Provide the [X, Y] coordinate of the cell's center where the given text is located.  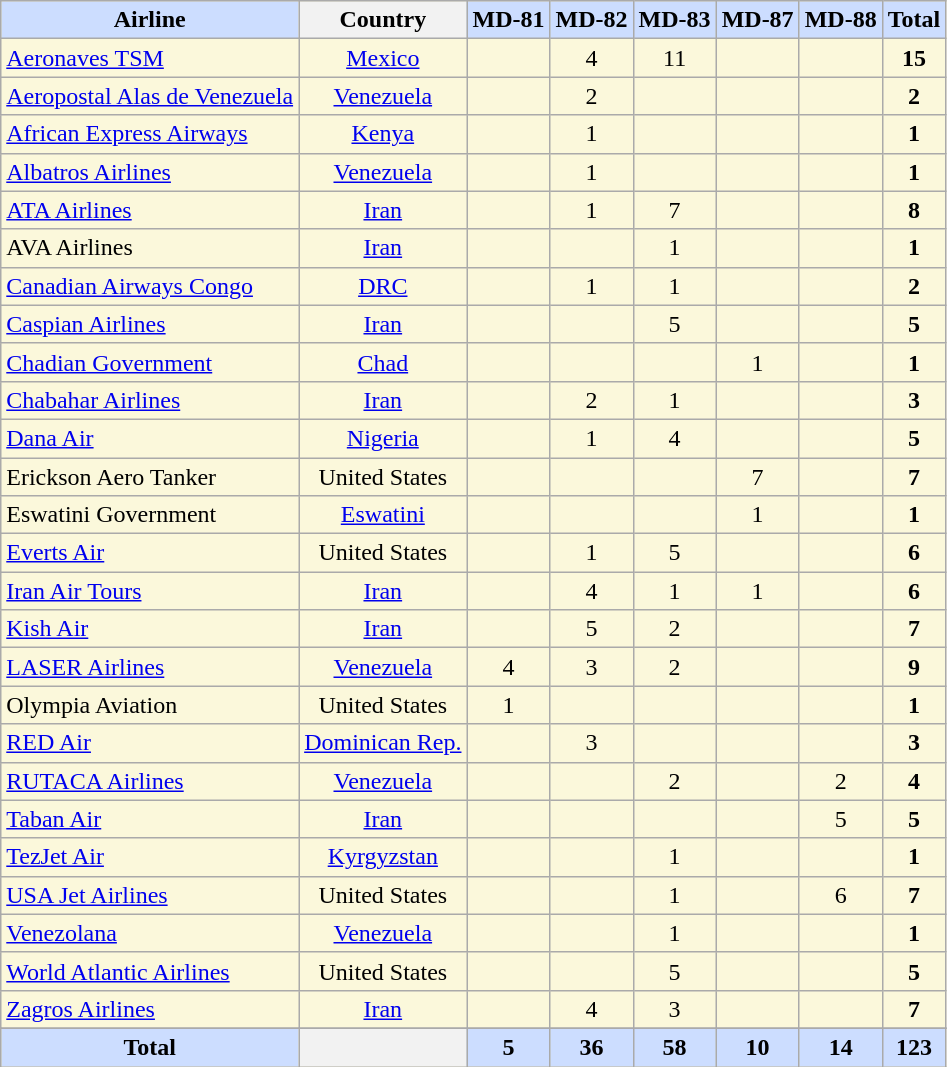
Country [383, 20]
MD-81 [508, 20]
Kenya [383, 134]
TezJet Air [150, 857]
MD-83 [674, 20]
AVA Airlines [150, 248]
Iran Air Tours [150, 591]
Taban Air [150, 819]
9 [914, 667]
Olympia Aviation [150, 705]
58 [674, 1047]
14 [840, 1047]
LASER Airlines [150, 667]
Canadian Airways Congo [150, 286]
Venezolana [150, 933]
Eswatini [383, 515]
Chadian Government [150, 362]
African Express Airways [150, 134]
10 [758, 1047]
123 [914, 1047]
36 [592, 1047]
Aeronaves TSM [150, 58]
ATA Airlines [150, 210]
Zagros Airlines [150, 1009]
Kyrgyzstan [383, 857]
Chad [383, 362]
MD-87 [758, 20]
Dominican Rep. [383, 743]
Caspian Airlines [150, 324]
15 [914, 58]
Nigeria [383, 438]
Erickson Aero Tanker [150, 477]
Eswatini Government [150, 515]
RED Air [150, 743]
Dana Air [150, 438]
Mexico [383, 58]
RUTACA Airlines [150, 781]
Airline [150, 20]
MD-82 [592, 20]
World Atlantic Airlines [150, 971]
USA Jet Airlines [150, 895]
8 [914, 210]
Chabahar Airlines [150, 400]
DRC [383, 286]
Aeropostal Alas de Venezuela [150, 96]
Everts Air [150, 553]
Kish Air [150, 629]
Albatros Airlines [150, 172]
11 [674, 58]
MD-88 [840, 20]
